Scan for the cell matching the given text and deliver its (X, Y) coordinate at center. 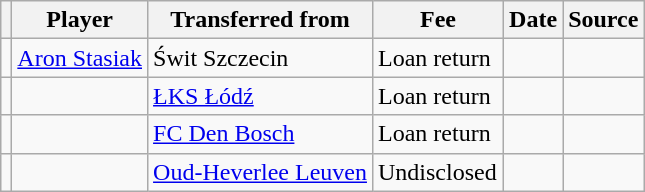
Player (80, 20)
Source (604, 20)
Świt Szczecin (260, 58)
ŁKS Łódź (260, 96)
FC Den Bosch (260, 134)
Transferred from (260, 20)
Undisclosed (438, 172)
Date (534, 20)
Oud-Heverlee Leuven (260, 172)
Aron Stasiak (80, 58)
Fee (438, 20)
